Return (x, y) of the center of cell containing provided text 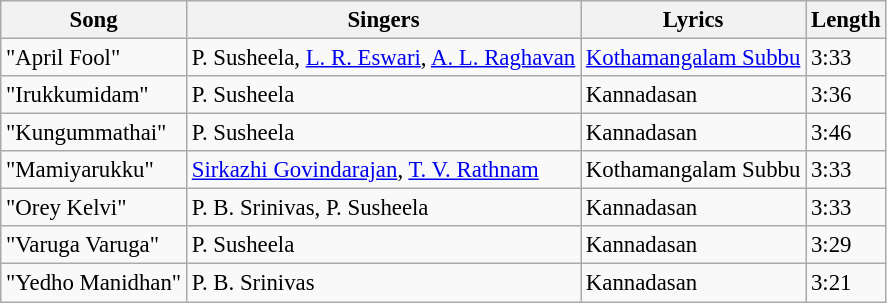
Sirkazhi Govindarajan, T. V. Rathnam (383, 170)
"Mamiyarukku" (94, 170)
"April Fool" (94, 58)
"Kungummathai" (94, 133)
Singers (383, 20)
"Orey Kelvi" (94, 208)
"Varuga Varuga" (94, 245)
"Irukkumidam" (94, 95)
Song (94, 20)
P. Susheela, L. R. Eswari, A. L. Raghavan (383, 58)
P. B. Srinivas, P. Susheela (383, 208)
3:21 (846, 283)
3:36 (846, 95)
3:29 (846, 245)
"Yedho Manidhan" (94, 283)
Length (846, 20)
3:46 (846, 133)
P. B. Srinivas (383, 283)
Lyrics (694, 20)
